Search for the cell housing the specified text and yield its (X, Y) center coordinate. 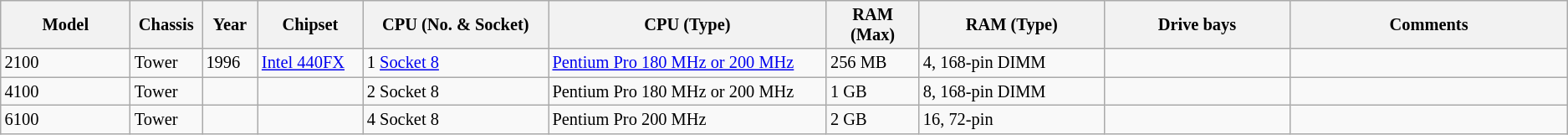
Comments (1428, 24)
2 GB (873, 119)
Chassis (166, 24)
16, 72-pin (1012, 119)
CPU (No. & Socket) (456, 24)
4100 (65, 91)
2100 (65, 63)
Year (230, 24)
2 Socket 8 (456, 91)
6100 (65, 119)
Drive bays (1198, 24)
Chipset (310, 24)
Intel 440FX (310, 63)
CPU (Type) (687, 24)
1 GB (873, 91)
1 Socket 8 (456, 63)
256 MB (873, 63)
4, 168-pin DIMM (1012, 63)
RAM (Type) (1012, 24)
1996 (230, 63)
4 Socket 8 (456, 119)
Pentium Pro 200 MHz (687, 119)
Model (65, 24)
RAM (Max) (873, 24)
8, 168-pin DIMM (1012, 91)
